Detect which cell encompasses the target text, then output its [X, Y] center coordinate. 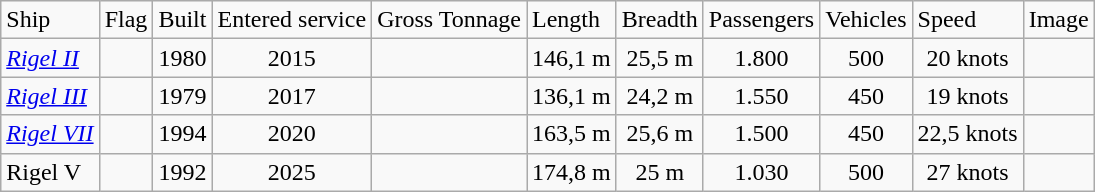
Rigel III [50, 96]
2015 [292, 58]
2017 [292, 96]
146,1 m [572, 58]
1.550 [761, 96]
27 knots [968, 172]
2025 [292, 172]
25 m [660, 172]
1994 [182, 134]
2020 [292, 134]
Length [572, 20]
25,5 m [660, 58]
1992 [182, 172]
Entered service [292, 20]
1.500 [761, 134]
1980 [182, 58]
1.030 [761, 172]
1979 [182, 96]
1.800 [761, 58]
Speed [968, 20]
Passengers [761, 20]
20 knots [968, 58]
Breadth [660, 20]
Rigel II [50, 58]
Vehicles [866, 20]
19 knots [968, 96]
22,5 knots [968, 134]
Ship [50, 20]
Rigel VII [50, 134]
Image [1058, 20]
Rigel V [50, 172]
Flag [126, 20]
Built [182, 20]
174,8 m [572, 172]
163,5 m [572, 134]
25,6 m [660, 134]
Gross Tonnage [450, 20]
24,2 m [660, 96]
136,1 m [572, 96]
